Return the (X, Y) coordinate for the center point of the cell that contains the specified text.  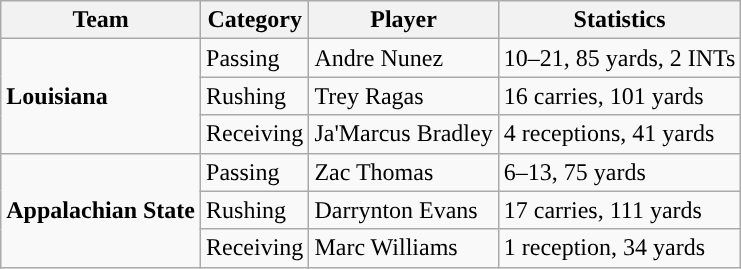
Player (404, 20)
17 carries, 111 yards (620, 210)
4 receptions, 41 yards (620, 134)
16 carries, 101 yards (620, 96)
Trey Ragas (404, 96)
6–13, 75 yards (620, 172)
10–21, 85 yards, 2 INTs (620, 58)
Darrynton Evans (404, 210)
Andre Nunez (404, 58)
Ja'Marcus Bradley (404, 134)
Team (101, 20)
Louisiana (101, 96)
1 reception, 34 yards (620, 248)
Zac Thomas (404, 172)
Appalachian State (101, 210)
Statistics (620, 20)
Category (255, 20)
Marc Williams (404, 248)
